Pinpoint the cell where the given text exists, returning its (X, Y) midpoint coordinate. 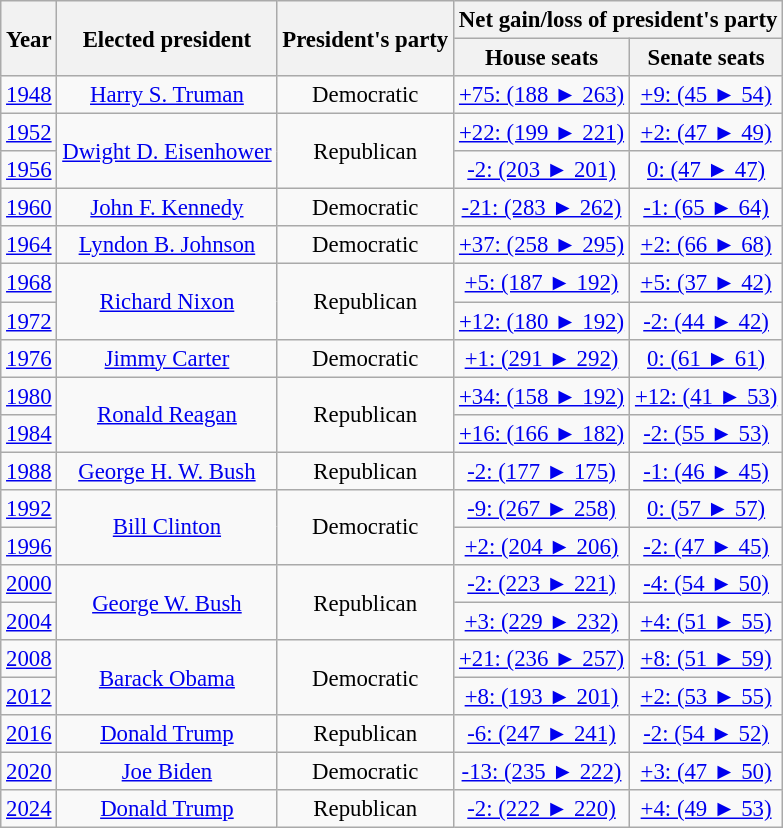
House seats (542, 58)
1960 (29, 208)
Lyndon B. Johnson (167, 245)
George H. W. Bush (167, 471)
-6: (247 ► 241) (542, 734)
0: (47 ► 47) (706, 170)
-2: (222 ► 220) (542, 809)
+12: (41 ► 53) (706, 396)
-1: (65 ► 64) (706, 208)
1968 (29, 283)
+3: (47 ► 50) (706, 772)
Barack Obama (167, 678)
2020 (29, 772)
Elected president (167, 38)
1972 (29, 321)
+16: (166 ► 182) (542, 433)
2012 (29, 697)
0: (61 ► 61) (706, 358)
+1: (291 ► 292) (542, 358)
Harry S. Truman (167, 95)
+12: (180 ► 192) (542, 321)
1952 (29, 133)
+5: (187 ► 192) (542, 283)
+37: (258 ► 295) (542, 245)
-1: (46 ► 45) (706, 471)
+4: (51 ► 55) (706, 621)
+9: (45 ► 54) (706, 95)
1980 (29, 396)
-13: (235 ► 222) (542, 772)
2000 (29, 584)
Dwight D. Eisenhower (167, 152)
1996 (29, 546)
-2: (223 ► 221) (542, 584)
Senate seats (706, 58)
+8: (193 ► 201) (542, 697)
+2: (53 ► 55) (706, 697)
-2: (47 ► 45) (706, 546)
-2: (44 ► 42) (706, 321)
1992 (29, 509)
Bill Clinton (167, 528)
Net gain/loss of president's party (618, 20)
2016 (29, 734)
+22: (199 ► 221) (542, 133)
2004 (29, 621)
1976 (29, 358)
+75: (188 ► 263) (542, 95)
+5: (37 ► 42) (706, 283)
George W. Bush (167, 602)
President's party (366, 38)
+34: (158 ► 192) (542, 396)
1956 (29, 170)
+8: (51 ► 59) (706, 659)
2024 (29, 809)
1984 (29, 433)
Jimmy Carter (167, 358)
1964 (29, 245)
John F. Kennedy (167, 208)
Ronald Reagan (167, 414)
Richard Nixon (167, 302)
0: (57 ► 57) (706, 509)
+4: (49 ► 53) (706, 809)
-2: (203 ► 201) (542, 170)
+3: (229 ► 232) (542, 621)
-2: (177 ► 175) (542, 471)
-9: (267 ► 258) (542, 509)
Year (29, 38)
1948 (29, 95)
+2: (204 ► 206) (542, 546)
1988 (29, 471)
+2: (66 ► 68) (706, 245)
-21: (283 ► 262) (542, 208)
2008 (29, 659)
Joe Biden (167, 772)
+21: (236 ► 257) (542, 659)
-4: (54 ► 50) (706, 584)
-2: (55 ► 53) (706, 433)
-2: (54 ► 52) (706, 734)
+2: (47 ► 49) (706, 133)
